Find where the given text appears and provide that cell's center as (x, y) coordinate. 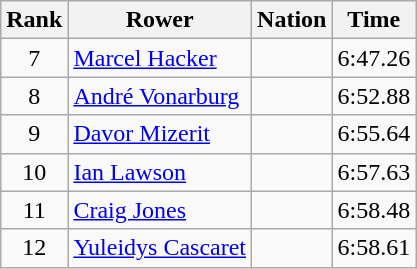
Marcel Hacker (160, 58)
7 (34, 58)
9 (34, 134)
Time (374, 20)
Rower (160, 20)
Davor Mizerit (160, 134)
André Vonarburg (160, 96)
6:52.88 (374, 96)
Ian Lawson (160, 172)
6:58.61 (374, 248)
6:47.26 (374, 58)
6:55.64 (374, 134)
12 (34, 248)
11 (34, 210)
Rank (34, 20)
Yuleidys Cascaret (160, 248)
10 (34, 172)
Nation (292, 20)
6:57.63 (374, 172)
Craig Jones (160, 210)
8 (34, 96)
6:58.48 (374, 210)
